Extract the [x, y] coordinate from the center of the cell holding the provided text.  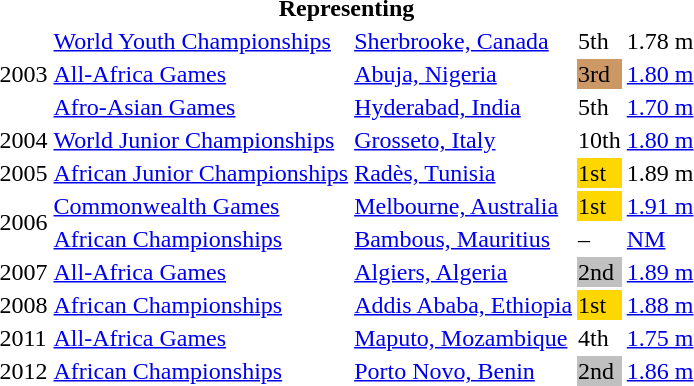
Addis Ababa, Ethiopia [464, 305]
Melbourne, Australia [464, 206]
World Junior Championships [201, 140]
Bambous, Mauritius [464, 239]
Hyderabad, India [464, 107]
Algiers, Algeria [464, 272]
Maputo, Mozambique [464, 338]
Abuja, Nigeria [464, 74]
4th [600, 338]
10th [600, 140]
– [600, 239]
Sherbrooke, Canada [464, 41]
Afro-Asian Games [201, 107]
3rd [600, 74]
Commonwealth Games [201, 206]
African Junior Championships [201, 173]
Grosseto, Italy [464, 140]
Porto Novo, Benin [464, 371]
World Youth Championships [201, 41]
Radès, Tunisia [464, 173]
